Output the (x, y) coordinate of the center of the cell containing the given text.  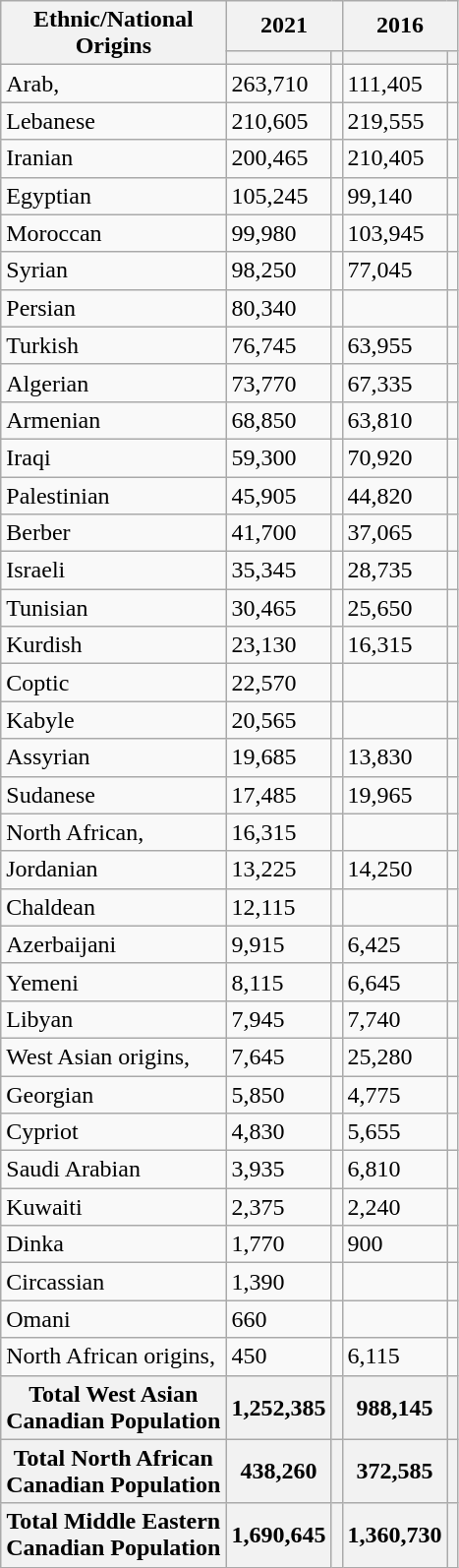
67,335 (395, 383)
98,250 (279, 271)
North African origins, (114, 1357)
5,850 (279, 1095)
1,360,730 (395, 1535)
41,700 (279, 533)
7,740 (395, 1019)
Berber (114, 533)
210,405 (395, 158)
210,605 (279, 121)
Omani (114, 1319)
25,650 (395, 608)
2,240 (395, 1207)
19,965 (395, 795)
99,140 (395, 196)
4,775 (395, 1095)
6,810 (395, 1170)
North African, (114, 832)
Azerbaijani (114, 944)
Cypriot (114, 1132)
Moroccan (114, 233)
372,585 (395, 1472)
Circassian (114, 1282)
Saudi Arabian (114, 1170)
Ethnic/NationalOrigins (114, 33)
Jordanian (114, 870)
73,770 (279, 383)
4,830 (279, 1132)
Georgian (114, 1095)
Kabyle (114, 720)
Iranian (114, 158)
1,690,645 (279, 1535)
2,375 (279, 1207)
Syrian (114, 271)
450 (279, 1357)
68,850 (279, 420)
28,735 (395, 571)
44,820 (395, 495)
20,565 (279, 720)
45,905 (279, 495)
35,345 (279, 571)
Coptic (114, 683)
Total North AfricanCanadian Population (114, 1472)
6,645 (395, 982)
63,810 (395, 420)
Dinka (114, 1244)
77,045 (395, 271)
Arab, (114, 84)
8,115 (279, 982)
7,945 (279, 1019)
263,710 (279, 84)
Libyan (114, 1019)
6,115 (395, 1357)
200,465 (279, 158)
23,130 (279, 645)
70,920 (395, 457)
19,685 (279, 757)
22,570 (279, 683)
Kuwaiti (114, 1207)
438,260 (279, 1472)
Sudanese (114, 795)
9,915 (279, 944)
59,300 (279, 457)
17,485 (279, 795)
219,555 (395, 121)
13,830 (395, 757)
Armenian (114, 420)
1,770 (279, 1244)
1,252,385 (279, 1407)
Iraqi (114, 457)
37,065 (395, 533)
2021 (284, 26)
2016 (400, 26)
6,425 (395, 944)
Kurdish (114, 645)
105,245 (279, 196)
103,945 (395, 233)
Egyptian (114, 196)
Turkish (114, 345)
West Asian origins, (114, 1056)
Yemeni (114, 982)
Palestinian (114, 495)
25,280 (395, 1056)
13,225 (279, 870)
1,390 (279, 1282)
99,980 (279, 233)
Chaldean (114, 907)
Total Middle EasternCanadian Population (114, 1535)
Algerian (114, 383)
111,405 (395, 84)
660 (279, 1319)
3,935 (279, 1170)
80,340 (279, 308)
5,655 (395, 1132)
Persian (114, 308)
Assyrian (114, 757)
76,745 (279, 345)
Tunisian (114, 608)
12,115 (279, 907)
Total West AsianCanadian Population (114, 1407)
30,465 (279, 608)
63,955 (395, 345)
Lebanese (114, 121)
988,145 (395, 1407)
900 (395, 1244)
Israeli (114, 571)
14,250 (395, 870)
7,645 (279, 1056)
